Capture the cell that displays the provided text and extract its (x, y) central coordinate. 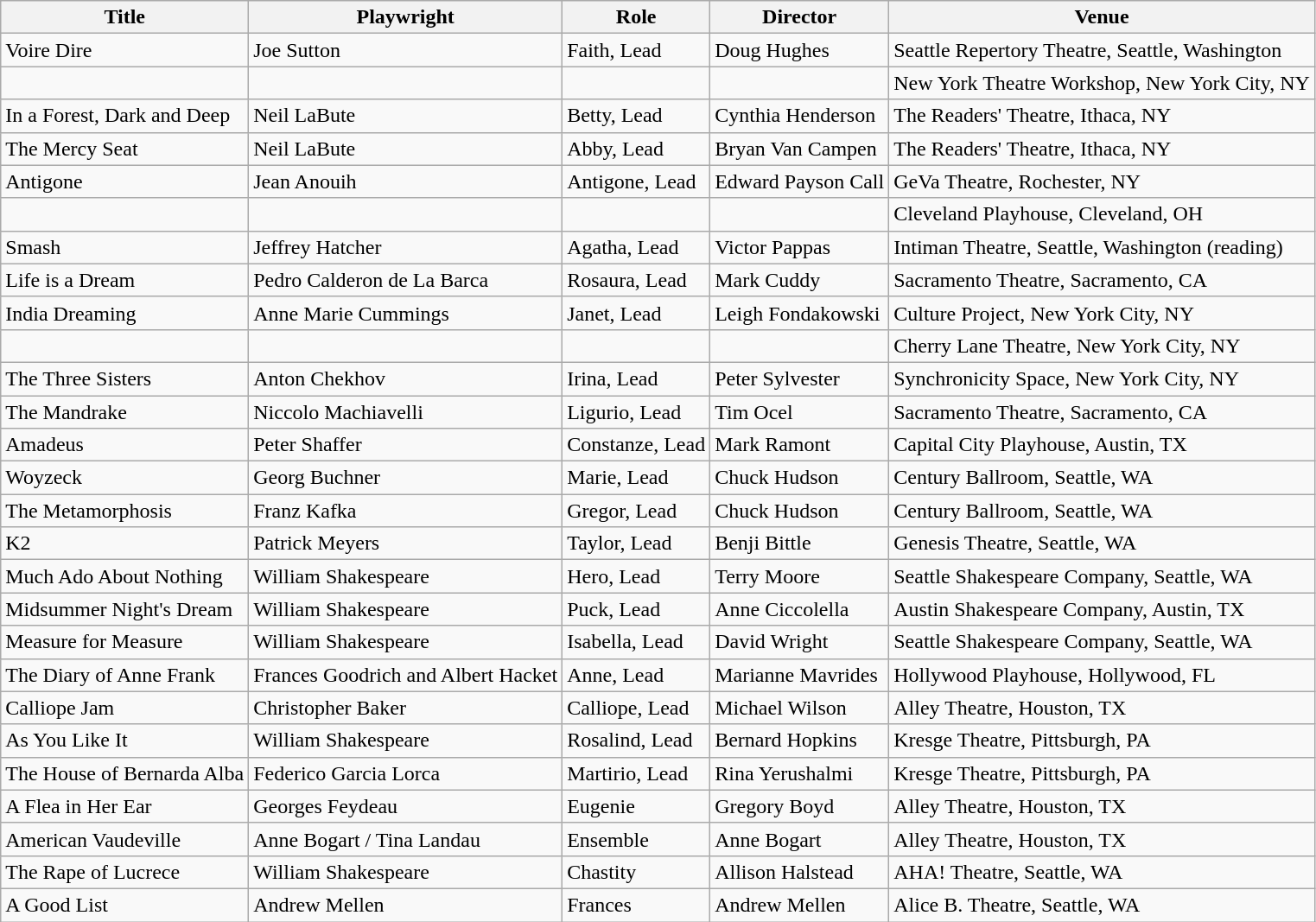
A Flea in Her Ear (124, 806)
Cleveland Playhouse, Cleveland, OH (1103, 214)
K2 (124, 544)
A Good List (124, 905)
Michael Wilson (800, 708)
Much Ado About Nothing (124, 576)
Seattle Repertory Theatre, Seattle, Washington (1103, 50)
Mark Cuddy (800, 280)
Federico Garcia Lorca (406, 773)
Janet, Lead (636, 313)
Allison Halstead (800, 872)
Niccolo Machiavelli (406, 412)
Franz Kafka (406, 511)
Culture Project, New York City, NY (1103, 313)
Frances (636, 905)
Eugenie (636, 806)
Voire Dire (124, 50)
Victor Pappas (800, 247)
Betty, Lead (636, 116)
Role (636, 17)
Georg Buchner (406, 478)
Director (800, 17)
Hero, Lead (636, 576)
Antigone (124, 181)
Cherry Lane Theatre, New York City, NY (1103, 346)
Marianne Mavrides (800, 675)
Edward Payson Call (800, 181)
Venue (1103, 17)
Abby, Lead (636, 149)
Tim Ocel (800, 412)
As You Like It (124, 741)
Cynthia Henderson (800, 116)
India Dreaming (124, 313)
Synchronicity Space, New York City, NY (1103, 378)
Anne Bogart / Tina Landau (406, 839)
David Wright (800, 642)
In a Forest, Dark and Deep (124, 116)
Agatha, Lead (636, 247)
The Rape of Lucrece (124, 872)
Genesis Theatre, Seattle, WA (1103, 544)
Gregory Boyd (800, 806)
Life is a Dream (124, 280)
Ensemble (636, 839)
Martirio, Lead (636, 773)
The Three Sisters (124, 378)
Joe Sutton (406, 50)
Frances Goodrich and Albert Hacket (406, 675)
Measure for Measure (124, 642)
Anne Ciccolella (800, 609)
Doug Hughes (800, 50)
Amadeus (124, 445)
Christopher Baker (406, 708)
Rina Yerushalmi (800, 773)
Playwright (406, 17)
Calliope Jam (124, 708)
The Diary of Anne Frank (124, 675)
Puck, Lead (636, 609)
Mark Ramont (800, 445)
Title (124, 17)
Gregor, Lead (636, 511)
American Vaudeville (124, 839)
Jean Anouih (406, 181)
Constanze, Lead (636, 445)
Peter Shaffer (406, 445)
Leigh Fondakowski (800, 313)
Woyzeck (124, 478)
Anne Bogart (800, 839)
Patrick Meyers (406, 544)
Taylor, Lead (636, 544)
Terry Moore (800, 576)
Chastity (636, 872)
The Mercy Seat (124, 149)
Anton Chekhov (406, 378)
New York Theatre Workshop, New York City, NY (1103, 83)
Anne Marie Cummings (406, 313)
Smash (124, 247)
Bernard Hopkins (800, 741)
The Metamorphosis (124, 511)
AHA! Theatre, Seattle, WA (1103, 872)
Benji Bittle (800, 544)
GeVa Theatre, Rochester, NY (1103, 181)
Georges Feydeau (406, 806)
Intiman Theatre, Seattle, Washington (reading) (1103, 247)
Rosaura, Lead (636, 280)
Anne, Lead (636, 675)
The Mandrake (124, 412)
Antigone, Lead (636, 181)
Hollywood Playhouse, Hollywood, FL (1103, 675)
Rosalind, Lead (636, 741)
Pedro Calderon de La Barca (406, 280)
Isabella, Lead (636, 642)
Capital City Playhouse, Austin, TX (1103, 445)
Alice B. Theatre, Seattle, WA (1103, 905)
Jeffrey Hatcher (406, 247)
Faith, Lead (636, 50)
Ligurio, Lead (636, 412)
Irina, Lead (636, 378)
Midsummer Night's Dream (124, 609)
Austin Shakespeare Company, Austin, TX (1103, 609)
Calliope, Lead (636, 708)
Bryan Van Campen (800, 149)
Peter Sylvester (800, 378)
The House of Bernarda Alba (124, 773)
Marie, Lead (636, 478)
